Determine the (x, y) coordinate at the center of the cell enclosing the given text.  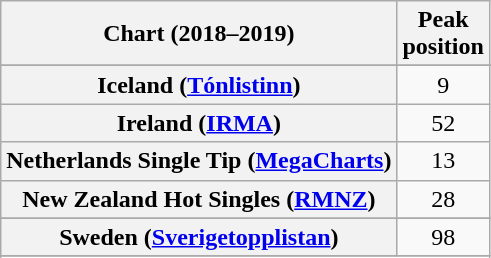
52 (443, 123)
9 (443, 85)
Sweden (Sverigetopplistan) (199, 237)
Chart (2018–2019) (199, 34)
98 (443, 237)
Ireland (IRMA) (199, 123)
Netherlands Single Tip (MegaCharts) (199, 161)
Peakposition (443, 34)
Iceland (Tónlistinn) (199, 85)
13 (443, 161)
New Zealand Hot Singles (RMNZ) (199, 199)
28 (443, 199)
